For the text-containing cell, return its midpoint in [X, Y] coordinate format. 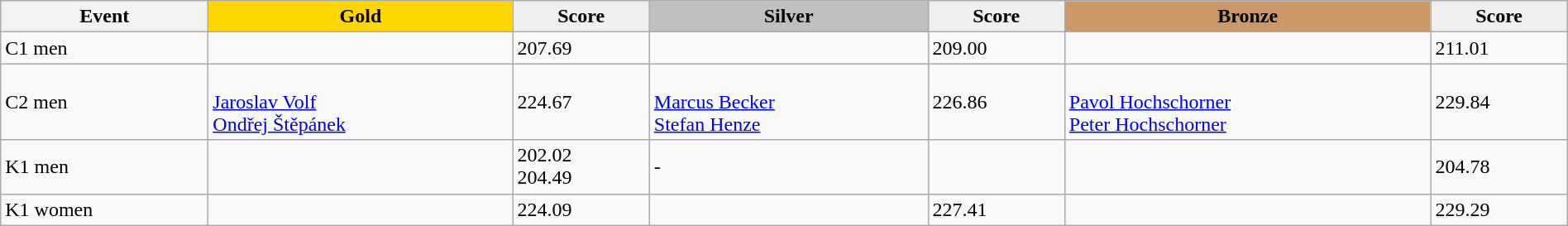
211.01 [1499, 48]
Bronze [1247, 17]
207.69 [581, 48]
Event [104, 17]
209.00 [996, 48]
K1 men [104, 167]
229.84 [1499, 102]
Jaroslav VolfOndřej Štěpánek [361, 102]
229.29 [1499, 209]
227.41 [996, 209]
202.02204.49 [581, 167]
224.09 [581, 209]
Gold [361, 17]
Pavol HochschornerPeter Hochschorner [1247, 102]
K1 women [104, 209]
C1 men [104, 48]
Marcus BeckerStefan Henze [789, 102]
204.78 [1499, 167]
Silver [789, 17]
224.67 [581, 102]
- [789, 167]
226.86 [996, 102]
C2 men [104, 102]
